Pinpoint the cell where the given text exists, returning its [x, y] midpoint coordinate. 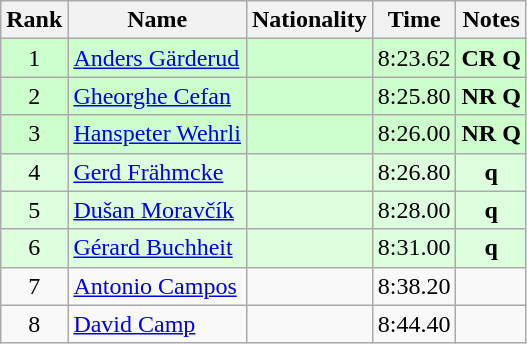
Nationality [309, 20]
8:25.80 [414, 96]
8:26.00 [414, 134]
8:38.20 [414, 286]
3 [34, 134]
8:23.62 [414, 58]
Name [158, 20]
8:31.00 [414, 248]
Anders Gärderud [158, 58]
8 [34, 324]
Gérard Buchheit [158, 248]
2 [34, 96]
8:28.00 [414, 210]
Gheorghe Cefan [158, 96]
Time [414, 20]
6 [34, 248]
Hanspeter Wehrli [158, 134]
Rank [34, 20]
CR Q [491, 58]
Antonio Campos [158, 286]
8:26.80 [414, 172]
Notes [491, 20]
7 [34, 286]
Gerd Frähmcke [158, 172]
8:44.40 [414, 324]
Dušan Moravčík [158, 210]
5 [34, 210]
David Camp [158, 324]
4 [34, 172]
1 [34, 58]
